Identify which cell holds the provided text, then report its [X, Y] central coordinate. 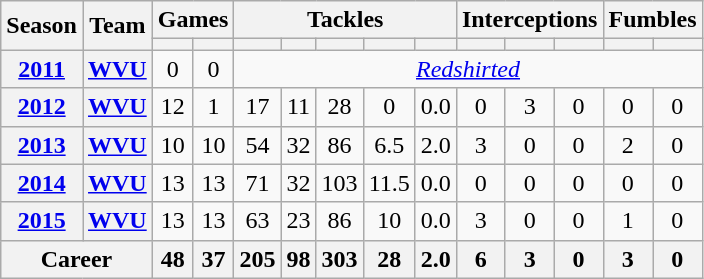
11 [298, 107]
71 [258, 183]
103 [340, 183]
17 [258, 107]
2014 [42, 183]
Interceptions [530, 20]
54 [258, 145]
2 [628, 145]
98 [298, 259]
Tackles [345, 20]
Career [76, 259]
2013 [42, 145]
2011 [42, 69]
Season [42, 26]
303 [340, 259]
Fumbles [652, 20]
48 [172, 259]
23 [298, 221]
Games [193, 20]
2015 [42, 221]
Team [117, 26]
205 [258, 259]
2012 [42, 107]
6.5 [389, 145]
Redshirted [468, 69]
63 [258, 221]
37 [214, 259]
11.5 [389, 183]
12 [172, 107]
6 [480, 259]
